Detect which cell encompasses the target text, then output its [x, y] center coordinate. 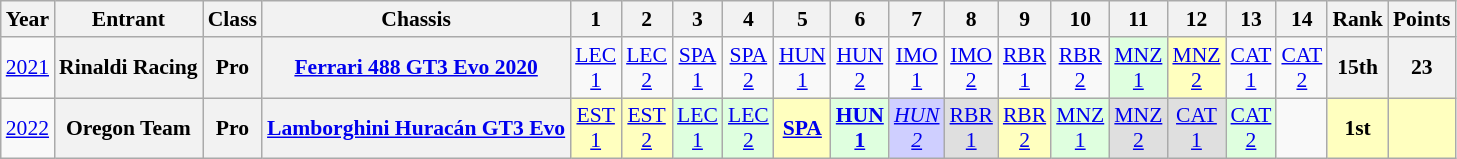
SPA2 [748, 68]
11 [1138, 19]
Ferrari 488 GT3 Evo 2020 [416, 68]
Chassis [416, 19]
4 [748, 19]
1 [596, 19]
8 [972, 19]
2 [646, 19]
IMO2 [972, 68]
15th [1358, 68]
Lamborghini Huracán GT3 Evo [416, 128]
EST1 [596, 128]
EST2 [646, 128]
3 [698, 19]
Year [28, 19]
23 [1422, 68]
Class [232, 19]
Points [1422, 19]
7 [917, 19]
6 [860, 19]
13 [1252, 19]
SPA1 [698, 68]
10 [1080, 19]
5 [802, 19]
2021 [28, 68]
12 [1196, 19]
Rank [1358, 19]
IMO1 [917, 68]
14 [1302, 19]
2022 [28, 128]
SPA [802, 128]
1st [1358, 128]
Rinaldi Racing [128, 68]
Oregon Team [128, 128]
9 [1024, 19]
Entrant [128, 19]
